Output the [x, y] coordinate of the center of the cell containing the given text.  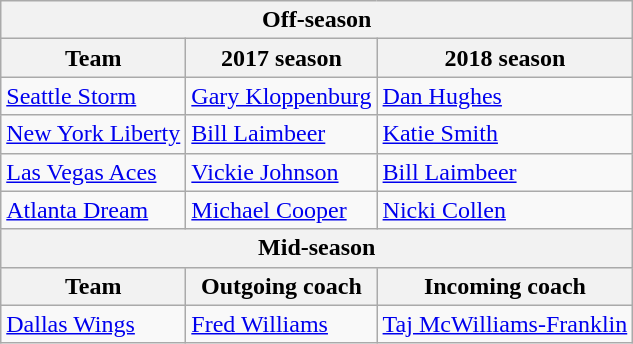
Vickie Johnson [282, 172]
Dallas Wings [94, 324]
New York Liberty [94, 134]
Dan Hughes [505, 96]
2017 season [282, 58]
Michael Cooper [282, 210]
Gary Kloppenburg [282, 96]
2018 season [505, 58]
Incoming coach [505, 286]
Nicki Collen [505, 210]
Seattle Storm [94, 96]
Outgoing coach [282, 286]
Mid-season [317, 248]
Off-season [317, 20]
Las Vegas Aces [94, 172]
Katie Smith [505, 134]
Fred Williams [282, 324]
Taj McWilliams-Franklin [505, 324]
Atlanta Dream [94, 210]
